Determine the (x, y) coordinate at the center of the cell enclosing the given text.  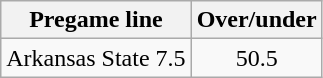
Pregame line (96, 20)
50.5 (256, 58)
Over/under (256, 20)
Arkansas State 7.5 (96, 58)
